Identify which cell holds the provided text, then report its [X, Y] central coordinate. 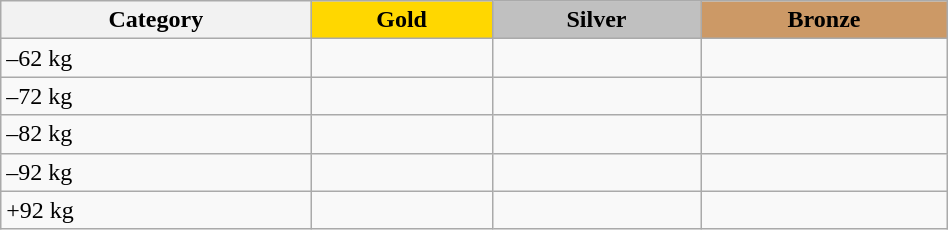
–72 kg [156, 96]
Silver [596, 20]
Category [156, 20]
Bronze [824, 20]
Gold [402, 20]
+92 kg [156, 210]
–82 kg [156, 134]
–62 kg [156, 58]
–92 kg [156, 172]
